Return [X, Y] of the center of cell containing provided text 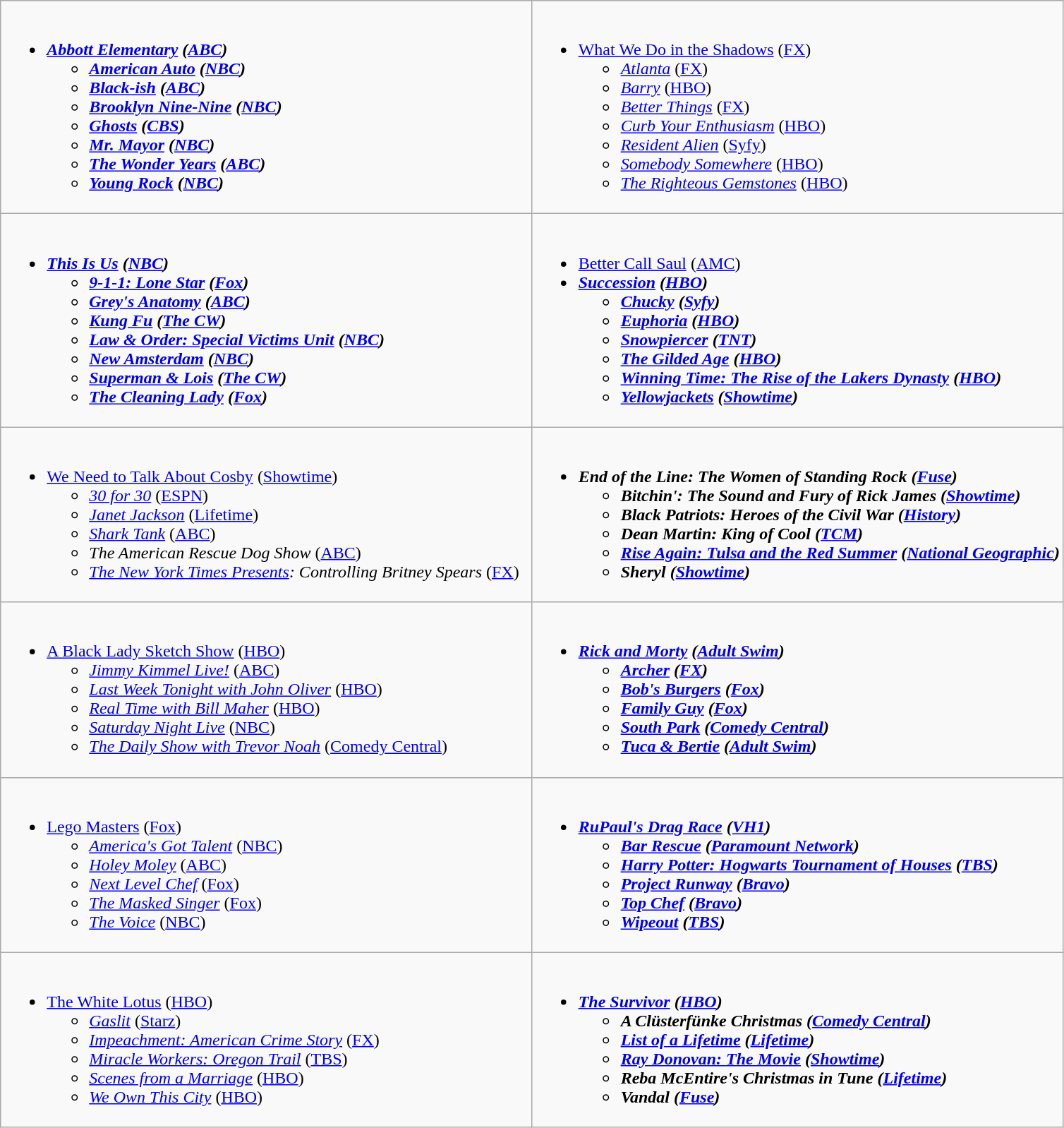
Rick and Morty (Adult Swim)Archer (FX)Bob's Burgers (Fox)Family Guy (Fox)South Park (Comedy Central)Tuca & Bertie (Adult Swim) [797, 690]
Abbott Elementary (ABC)American Auto (NBC)Black-ish (ABC)Brooklyn Nine-Nine (NBC)Ghosts (CBS)Mr. Mayor (NBC)The Wonder Years (ABC)Young Rock (NBC) [267, 107]
Lego Masters (Fox)America's Got Talent (NBC)Holey Moley (ABC)Next Level Chef (Fox)The Masked Singer (Fox)The Voice (NBC) [267, 865]
